Identify which cell holds the provided text, then report its [X, Y] central coordinate. 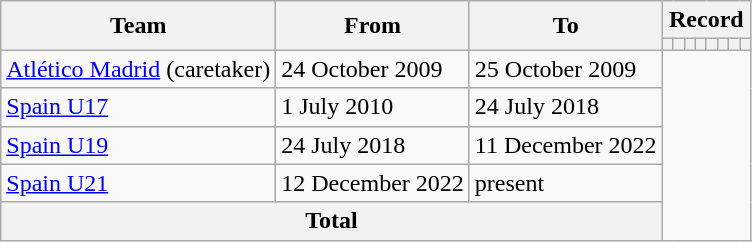
25 October 2009 [566, 69]
Spain U19 [138, 145]
present [566, 183]
Spain U17 [138, 107]
1 July 2010 [373, 107]
12 December 2022 [373, 183]
From [373, 26]
Spain U21 [138, 183]
Atlético Madrid (caretaker) [138, 69]
24 October 2009 [373, 69]
Total [332, 221]
11 December 2022 [566, 145]
Record [706, 20]
To [566, 26]
Team [138, 26]
